Search for the cell housing the specified text and yield its (x, y) center coordinate. 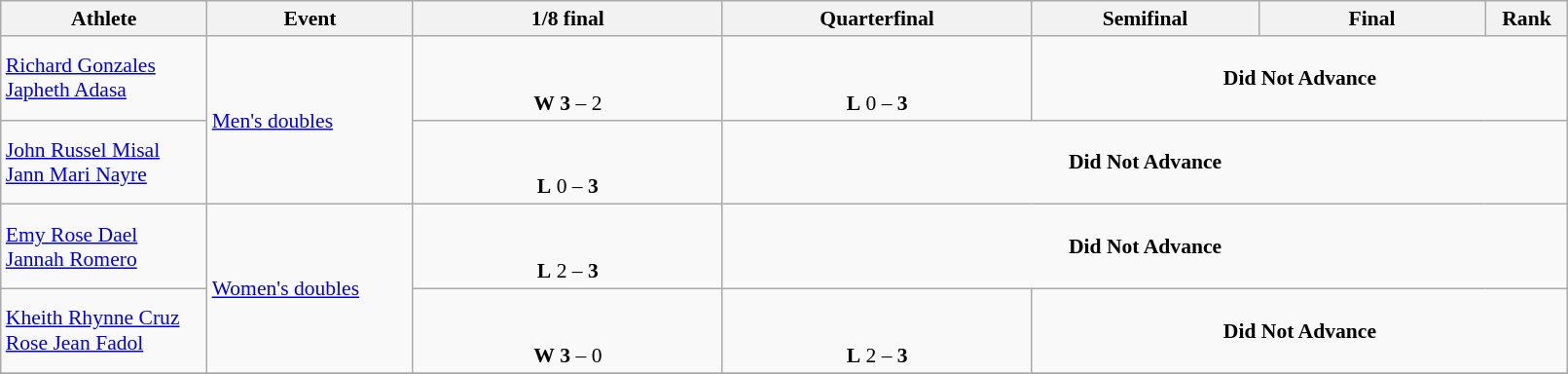
Athlete (104, 19)
Kheith Rhynne CruzRose Jean Fadol (104, 331)
Quarterfinal (877, 19)
Men's doubles (310, 121)
Semifinal (1145, 19)
Final (1372, 19)
Richard GonzalesJapheth Adasa (104, 78)
W 3 – 0 (567, 331)
1/8 final (567, 19)
Rank (1526, 19)
Event (310, 19)
John Russel MisalJann Mari Nayre (104, 162)
Women's doubles (310, 288)
W 3 – 2 (567, 78)
Emy Rose DaelJannah Romero (104, 247)
